Locate the cell with the specified text and output its [x, y] center coordinate. 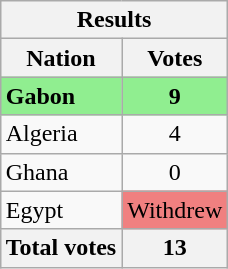
Gabon [61, 96]
9 [175, 96]
Ghana [61, 172]
Nation [61, 58]
Votes [175, 58]
Withdrew [175, 210]
Egypt [61, 210]
Total votes [61, 248]
4 [175, 134]
0 [175, 172]
Results [114, 20]
13 [175, 248]
Algeria [61, 134]
